Return the [x, y] coordinate for the center point of the cell that contains the specified text.  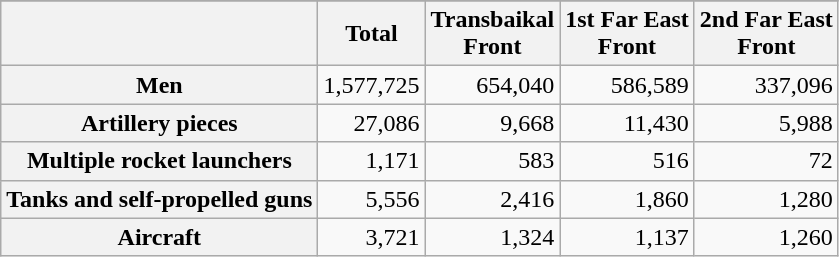
1,860 [628, 199]
Total [372, 34]
586,589 [628, 85]
654,040 [492, 85]
516 [628, 161]
1st Far EastFront [628, 34]
Multiple rocket launchers [160, 161]
1,280 [766, 199]
5,556 [372, 199]
TransbaikalFront [492, 34]
5,988 [766, 123]
Men [160, 85]
2nd Far EastFront [766, 34]
2,416 [492, 199]
1,324 [492, 237]
337,096 [766, 85]
27,086 [372, 123]
1,260 [766, 237]
1,577,725 [372, 85]
Aircraft [160, 237]
72 [766, 161]
9,668 [492, 123]
11,430 [628, 123]
Artillery pieces [160, 123]
3,721 [372, 237]
583 [492, 161]
1,171 [372, 161]
1,137 [628, 237]
Tanks and self-propelled guns [160, 199]
